For the text-containing cell, return its midpoint in [x, y] coordinate format. 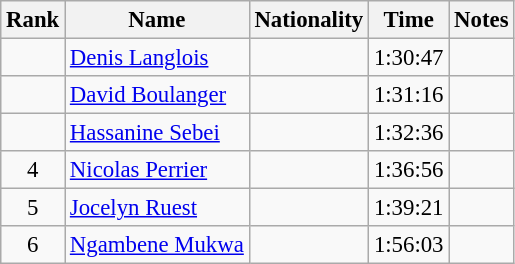
Notes [482, 20]
1:36:56 [409, 170]
1:39:21 [409, 208]
4 [33, 170]
Hassanine Sebei [158, 133]
1:30:47 [409, 58]
Time [409, 20]
6 [33, 245]
Rank [33, 20]
David Boulanger [158, 95]
5 [33, 208]
1:32:36 [409, 133]
Name [158, 20]
1:31:16 [409, 95]
Ngambene Mukwa [158, 245]
Jocelyn Ruest [158, 208]
Nationality [308, 20]
Nicolas Perrier [158, 170]
Denis Langlois [158, 58]
1:56:03 [409, 245]
